Locate the cell with the specified text and output its (x, y) center coordinate. 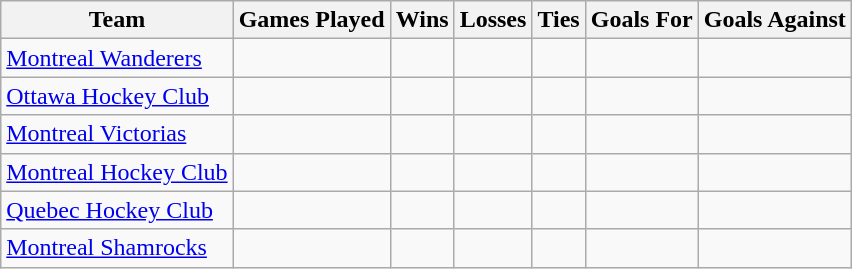
Goals For (642, 20)
Montreal Shamrocks (117, 248)
Montreal Wanderers (117, 58)
Games Played (312, 20)
Goals Against (774, 20)
Quebec Hockey Club (117, 210)
Team (117, 20)
Wins (422, 20)
Ottawa Hockey Club (117, 96)
Losses (493, 20)
Ties (558, 20)
Montreal Hockey Club (117, 172)
Montreal Victorias (117, 134)
